Return [x, y] of the center of cell containing provided text 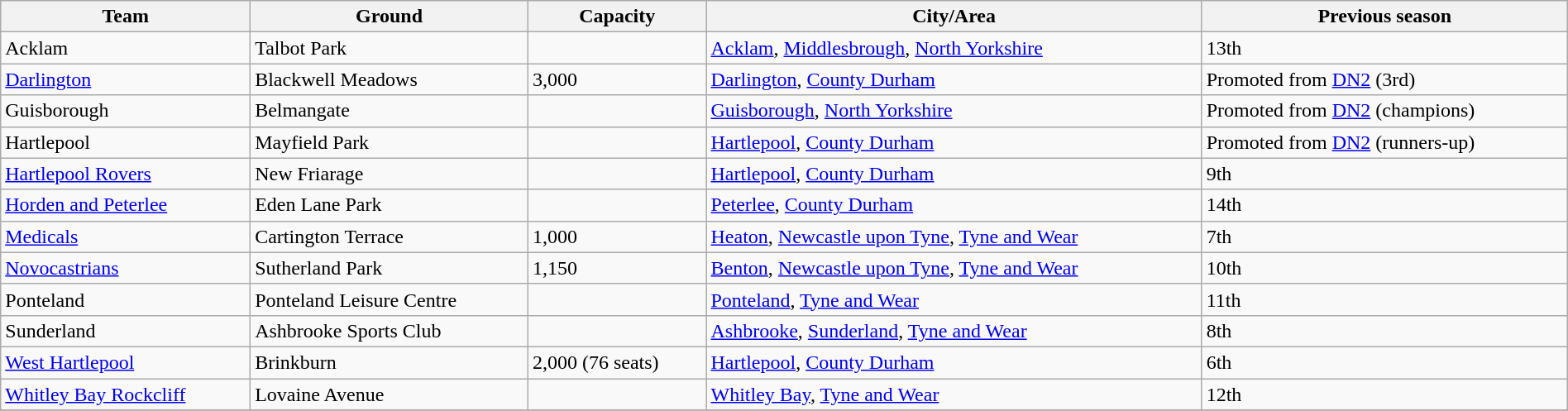
8th [1384, 331]
Talbot Park [390, 48]
West Hartlepool [126, 362]
Horden and Peterlee [126, 205]
6th [1384, 362]
Acklam [126, 48]
Lovaine Avenue [390, 394]
9th [1384, 174]
Ashbrooke, Sunderland, Tyne and Wear [954, 331]
Belmangate [390, 111]
Sutherland Park [390, 268]
Guisborough [126, 111]
1,000 [617, 237]
New Friarage [390, 174]
Promoted from DN2 (champions) [1384, 111]
Ponteland, Tyne and Wear [954, 299]
City/Area [954, 17]
Previous season [1384, 17]
Promoted from DN2 (3rd) [1384, 79]
Peterlee, County Durham [954, 205]
Hartlepool [126, 142]
Eden Lane Park [390, 205]
Darlington, County Durham [954, 79]
Whitley Bay Rockcliff [126, 394]
1,150 [617, 268]
Heaton, Newcastle upon Tyne, Tyne and Wear [954, 237]
Team [126, 17]
Medicals [126, 237]
Hartlepool Rovers [126, 174]
13th [1384, 48]
Acklam, Middlesbrough, North Yorkshire [954, 48]
Capacity [617, 17]
Mayfield Park [390, 142]
Promoted from DN2 (runners-up) [1384, 142]
3,000 [617, 79]
Whitley Bay, Tyne and Wear [954, 394]
Ground [390, 17]
Ponteland Leisure Centre [390, 299]
Brinkburn [390, 362]
10th [1384, 268]
12th [1384, 394]
Blackwell Meadows [390, 79]
Ashbrooke Sports Club [390, 331]
11th [1384, 299]
Novocastrians [126, 268]
Benton, Newcastle upon Tyne, Tyne and Wear [954, 268]
Darlington [126, 79]
Ponteland [126, 299]
2,000 (76 seats) [617, 362]
Cartington Terrace [390, 237]
7th [1384, 237]
14th [1384, 205]
Sunderland [126, 331]
Guisborough, North Yorkshire [954, 111]
